For the text-containing cell, return its midpoint in (x, y) coordinate format. 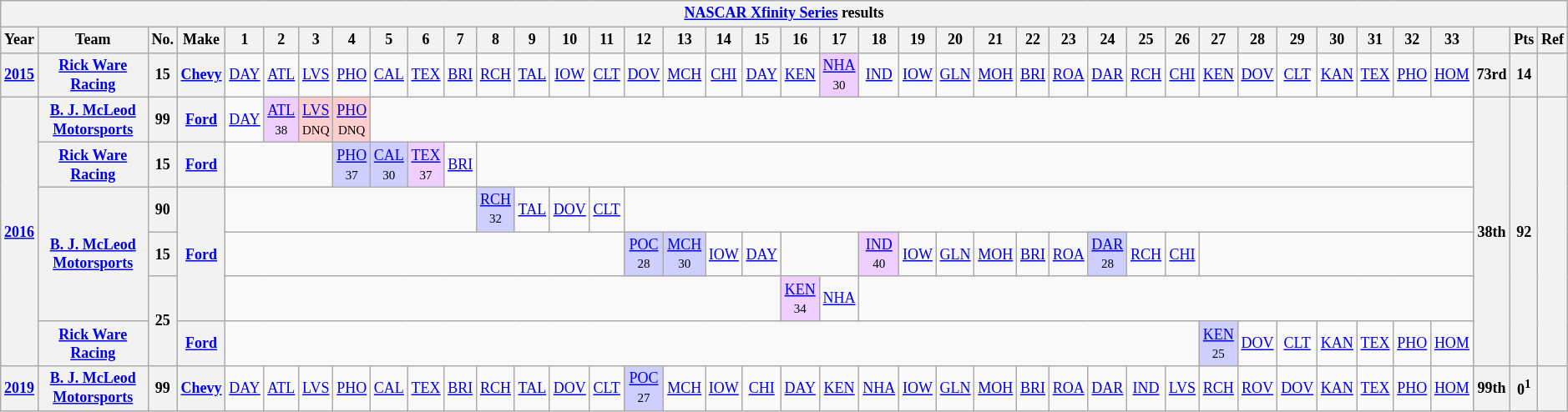
29 (1297, 40)
27 (1218, 40)
2016 (20, 232)
16 (800, 40)
ROV (1257, 389)
17 (839, 40)
Make (201, 40)
Pts (1525, 40)
2019 (20, 389)
ATL38 (281, 120)
9 (532, 40)
POC27 (644, 389)
5 (389, 40)
6 (426, 40)
19 (918, 40)
20 (955, 40)
Ref (1553, 40)
30 (1338, 40)
33 (1453, 40)
KEN34 (800, 299)
12 (644, 40)
10 (569, 40)
CAL30 (389, 164)
2015 (20, 75)
8 (496, 40)
4 (352, 40)
92 (1525, 232)
13 (685, 40)
38th (1491, 232)
RCH32 (496, 209)
23 (1069, 40)
73rd (1491, 75)
1 (245, 40)
PHO37 (352, 164)
POC28 (644, 254)
21 (995, 40)
IND40 (879, 254)
Year (20, 40)
99th (1491, 389)
KEN25 (1218, 344)
24 (1107, 40)
90 (162, 209)
01 (1525, 389)
NASCAR Xfinity Series results (784, 13)
No. (162, 40)
LVSDNQ (316, 120)
22 (1034, 40)
2 (281, 40)
Team (93, 40)
TEX37 (426, 164)
31 (1375, 40)
18 (879, 40)
11 (606, 40)
26 (1182, 40)
3 (316, 40)
DAR28 (1107, 254)
28 (1257, 40)
PHODNQ (352, 120)
32 (1413, 40)
MCH30 (685, 254)
7 (461, 40)
NHA30 (839, 75)
